Extract the (X, Y) coordinate from the center of the cell holding the provided text.  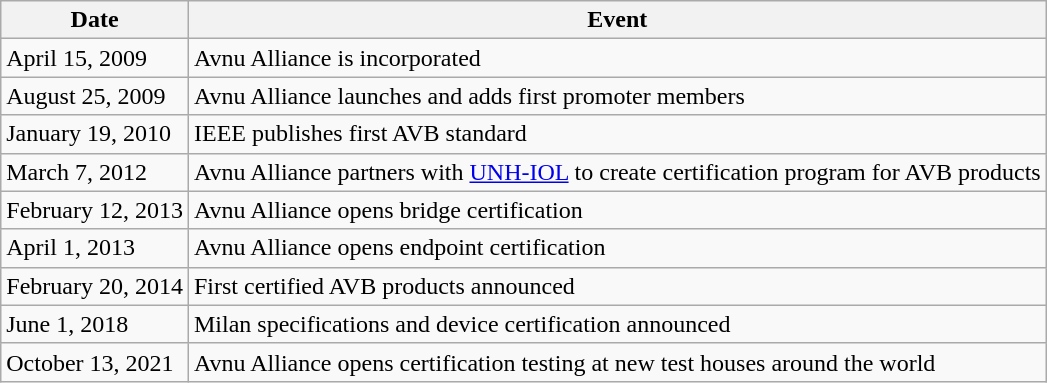
Event (617, 20)
January 19, 2010 (95, 134)
April 1, 2013 (95, 248)
April 15, 2009 (95, 58)
August 25, 2009 (95, 96)
Avnu Alliance partners with UNH-IOL to create certification program for AVB products (617, 172)
Avnu Alliance opens bridge certification (617, 210)
Avnu Alliance opens endpoint certification (617, 248)
February 12, 2013 (95, 210)
IEEE publishes first AVB standard (617, 134)
Milan specifications and device certification announced (617, 324)
Date (95, 20)
June 1, 2018 (95, 324)
Avnu Alliance opens certification testing at new test houses around the world (617, 362)
Avnu Alliance launches and adds first promoter members (617, 96)
October 13, 2021 (95, 362)
February 20, 2014 (95, 286)
First certified AVB products announced (617, 286)
Avnu Alliance is incorporated (617, 58)
March 7, 2012 (95, 172)
